Return [x, y] of the center of cell containing provided text 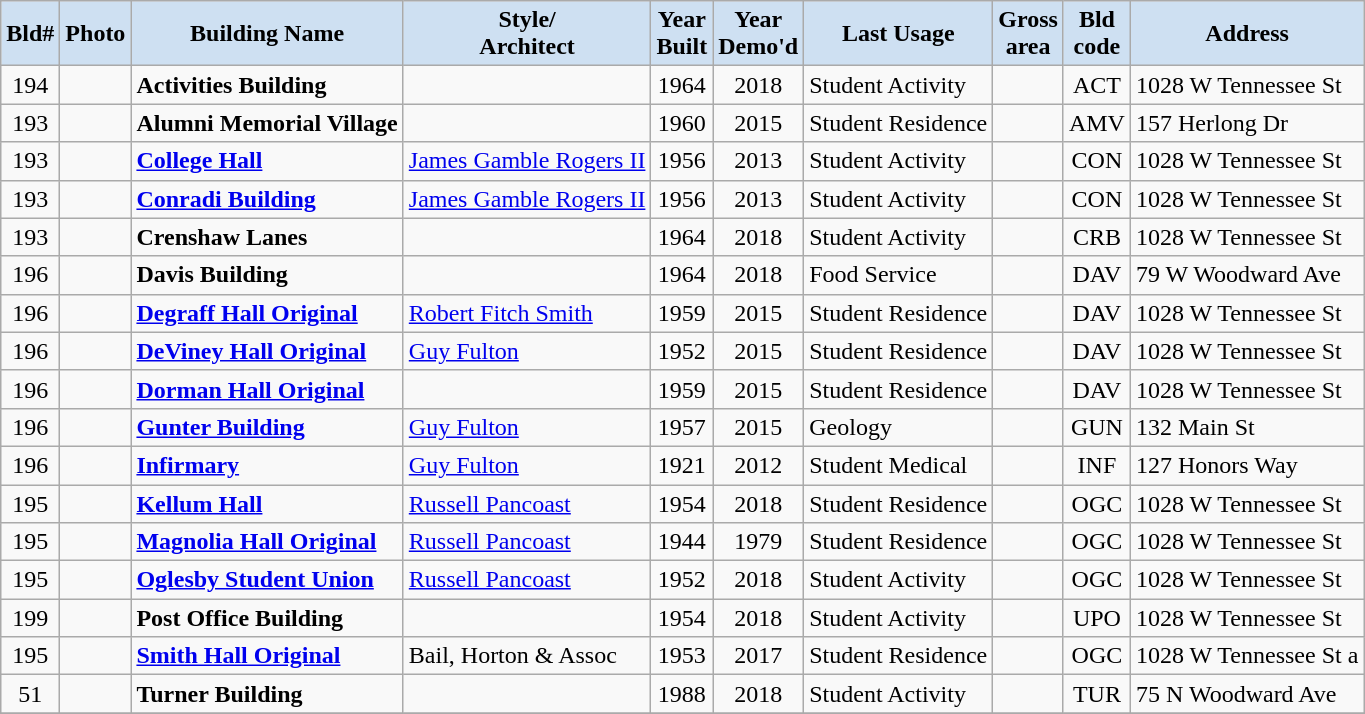
2017 [758, 656]
1028 W Tennessee St a [1246, 656]
CRB [1096, 237]
Bldcode [1096, 34]
Conradi Building [267, 199]
Kellum Hall [267, 503]
Last Usage [898, 34]
1921 [682, 465]
Gunter Building [267, 427]
75 N Woodward Ave [1246, 694]
UPO [1096, 618]
YearBuilt [682, 34]
1957 [682, 427]
Food Service [898, 275]
194 [30, 85]
157 Herlong Dr [1246, 123]
199 [30, 618]
1979 [758, 542]
Building Name [267, 34]
AMV [1096, 123]
1960 [682, 123]
Turner Building [267, 694]
ACT [1096, 85]
Crenshaw Lanes [267, 237]
Davis Building [267, 275]
Bld# [30, 34]
Student Medical [898, 465]
Alumni Memorial Village [267, 123]
Geology [898, 427]
Address [1246, 34]
1988 [682, 694]
Activities Building [267, 85]
College Hall [267, 161]
Grossarea [1028, 34]
1944 [682, 542]
Robert Fitch Smith [527, 313]
Post Office Building [267, 618]
Degraff Hall Original [267, 313]
79 W Woodward Ave [1246, 275]
GUN [1096, 427]
DeViney Hall Original [267, 351]
132 Main St [1246, 427]
2012 [758, 465]
Infirmary [267, 465]
Style/Architect [527, 34]
Oglesby Student Union [267, 580]
Dorman Hall Original [267, 389]
1953 [682, 656]
Bail, Horton & Assoc [527, 656]
INF [1096, 465]
127 Honors Way [1246, 465]
Photo [96, 34]
Smith Hall Original [267, 656]
Magnolia Hall Original [267, 542]
51 [30, 694]
YearDemo'd [758, 34]
TUR [1096, 694]
